Detect which cell encompasses the target text, then output its (x, y) center coordinate. 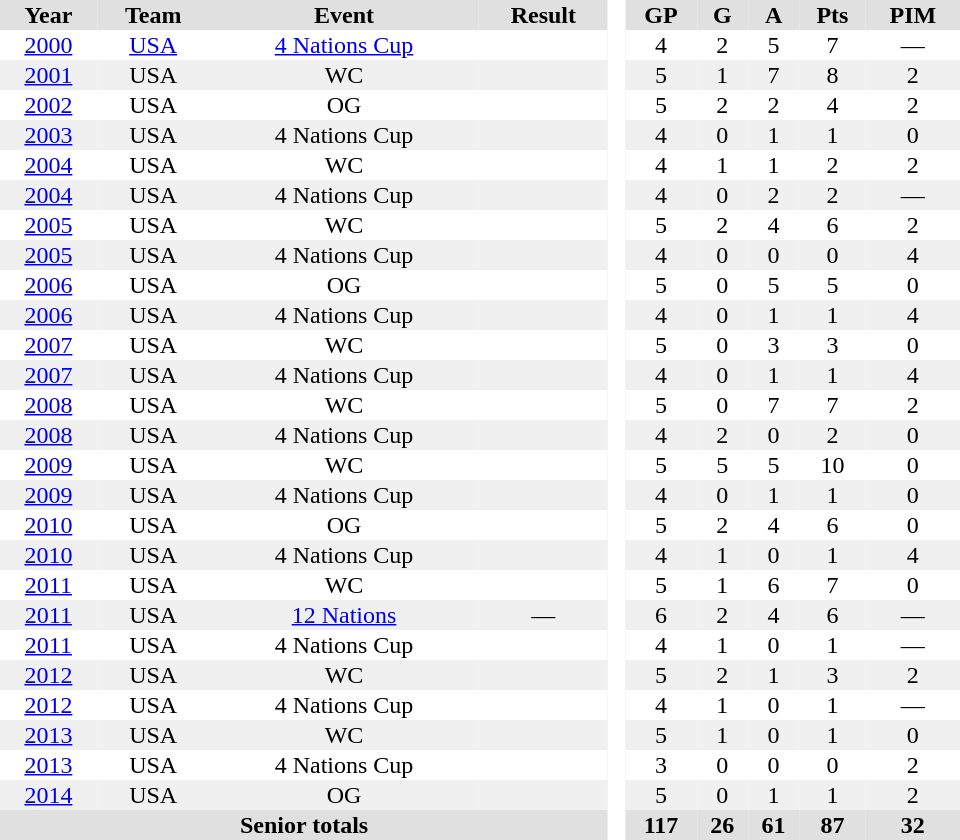
12 Nations (344, 615)
G (722, 15)
PIM (913, 15)
61 (774, 825)
26 (722, 825)
2014 (48, 795)
Pts (832, 15)
Senior totals (304, 825)
Year (48, 15)
2003 (48, 135)
A (774, 15)
Team (154, 15)
117 (661, 825)
8 (832, 75)
10 (832, 465)
2001 (48, 75)
2000 (48, 45)
GP (661, 15)
32 (913, 825)
Result (543, 15)
2002 (48, 105)
Event (344, 15)
87 (832, 825)
